Extract the (X, Y) coordinate from the center of the cell holding the provided text.  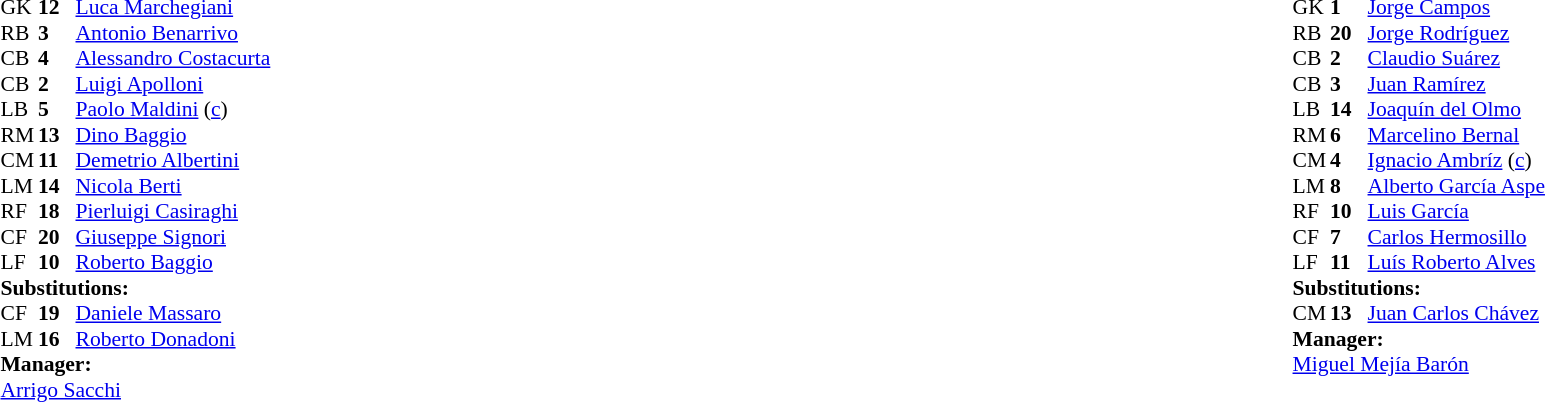
Daniele Massaro (174, 313)
Jorge Rodríguez (1456, 33)
Luis García (1456, 211)
19 (57, 313)
5 (57, 109)
Luís Roberto Alves (1456, 263)
Miguel Mejía Barón (1419, 365)
18 (57, 211)
Claudio Suárez (1456, 59)
Demetrio Albertini (174, 161)
16 (57, 339)
Marcelino Bernal (1456, 135)
Dino Baggio (174, 135)
Alessandro Costacurta (174, 59)
8 (1349, 186)
Roberto Donadoni (174, 339)
7 (1349, 237)
Luigi Apolloni (174, 84)
Roberto Baggio (174, 263)
Paolo Maldini (c) (174, 109)
Antonio Benarrivo (174, 33)
Giuseppe Signori (174, 237)
Juan Ramírez (1456, 84)
Ignacio Ambríz (c) (1456, 161)
Alberto García Aspe (1456, 186)
Pierluigi Casiraghi (174, 211)
Carlos Hermosillo (1456, 237)
Joaquín del Olmo (1456, 109)
6 (1349, 135)
Nicola Berti (174, 186)
Juan Carlos Chávez (1456, 313)
